Extract the (x, y) coordinate from the center of the cell holding the provided text.  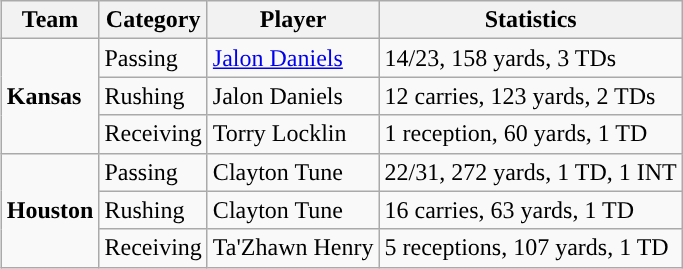
Ta'Zhawn Henry (293, 248)
1 reception, 60 yards, 1 TD (530, 134)
Houston (50, 210)
Kansas (50, 96)
12 carries, 123 yards, 2 TDs (530, 96)
5 receptions, 107 yards, 1 TD (530, 248)
Torry Locklin (293, 134)
Category (153, 20)
14/23, 158 yards, 3 TDs (530, 58)
16 carries, 63 yards, 1 TD (530, 210)
Player (293, 20)
Statistics (530, 20)
22/31, 272 yards, 1 TD, 1 INT (530, 172)
Team (50, 20)
